Provide the (x, y) coordinate of the cell's center where the given text is located.  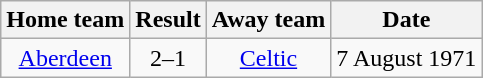
Home team (66, 20)
Aberdeen (66, 58)
Result (168, 20)
7 August 1971 (406, 58)
Date (406, 20)
2–1 (168, 58)
Celtic (268, 58)
Away team (268, 20)
